Search for the cell housing the specified text and yield its [X, Y] center coordinate. 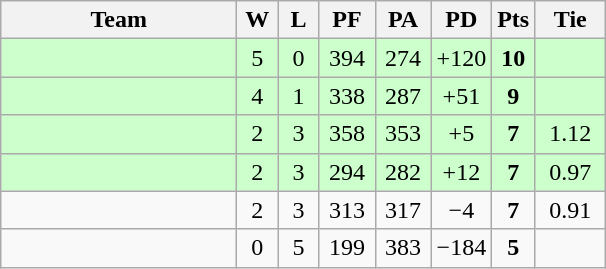
1 [298, 96]
294 [347, 172]
9 [514, 96]
353 [403, 134]
+120 [462, 58]
Pts [514, 20]
PA [403, 20]
0.97 [570, 172]
1.12 [570, 134]
PD [462, 20]
317 [403, 210]
358 [347, 134]
Tie [570, 20]
287 [403, 96]
10 [514, 58]
+5 [462, 134]
L [298, 20]
199 [347, 248]
−184 [462, 248]
4 [258, 96]
383 [403, 248]
282 [403, 172]
274 [403, 58]
338 [347, 96]
+51 [462, 96]
W [258, 20]
394 [347, 58]
313 [347, 210]
0.91 [570, 210]
+12 [462, 172]
PF [347, 20]
−4 [462, 210]
Team [119, 20]
